Extract the (X, Y) coordinate from the center of the cell holding the provided text.  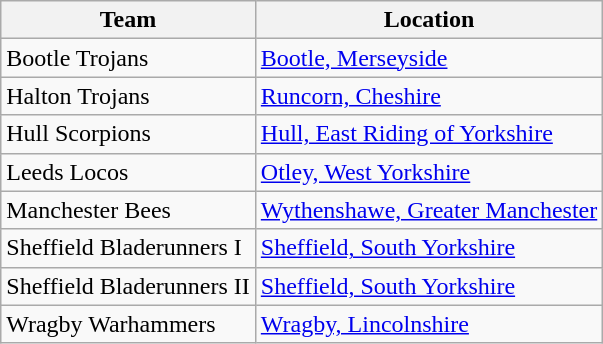
Halton Trojans (128, 96)
Wythenshawe, Greater Manchester (428, 210)
Runcorn, Cheshire (428, 96)
Bootle Trojans (128, 58)
Wragby, Lincolnshire (428, 324)
Manchester Bees (128, 210)
Location (428, 20)
Sheffield Bladerunners II (128, 286)
Leeds Locos (128, 172)
Bootle, Merseyside (428, 58)
Sheffield Bladerunners I (128, 248)
Wragby Warhammers (128, 324)
Hull Scorpions (128, 134)
Otley, West Yorkshire (428, 172)
Hull, East Riding of Yorkshire (428, 134)
Team (128, 20)
